Find where the given text appears and provide that cell's center as [X, Y] coordinate. 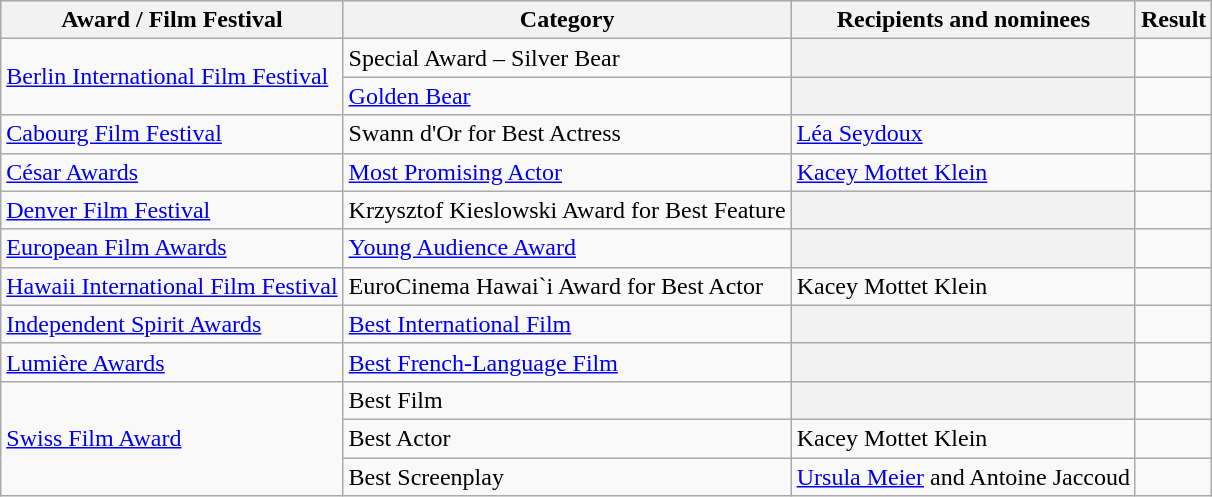
Swiss Film Award [172, 438]
Denver Film Festival [172, 210]
Best Film [567, 400]
Best International Film [567, 324]
Léa Seydoux [963, 134]
César Awards [172, 172]
Result [1173, 20]
Cabourg Film Festival [172, 134]
Swann d'Or for Best Actress [567, 134]
Award / Film Festival [172, 20]
Independent Spirit Awards [172, 324]
Best Actor [567, 438]
Special Award – Silver Bear [567, 58]
Young Audience Award [567, 248]
Recipients and nominees [963, 20]
Best Screenplay [567, 477]
Most Promising Actor [567, 172]
Lumière Awards [172, 362]
Ursula Meier and Antoine Jaccoud [963, 477]
Berlin International Film Festival [172, 77]
Best French-Language Film [567, 362]
European Film Awards [172, 248]
Krzysztof Kieslowski Award for Best Feature [567, 210]
Golden Bear [567, 96]
EuroCinema Hawai`i Award for Best Actor [567, 286]
Hawaii International Film Festival [172, 286]
Category [567, 20]
